Return the (x, y) coordinate for the center point of the cell that contains the specified text.  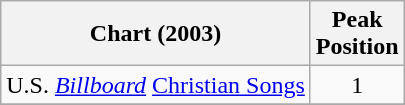
Peak Position (357, 34)
1 (357, 85)
U.S. Billboard Christian Songs (156, 85)
Chart (2003) (156, 34)
